Return [X, Y] of the center of cell containing provided text 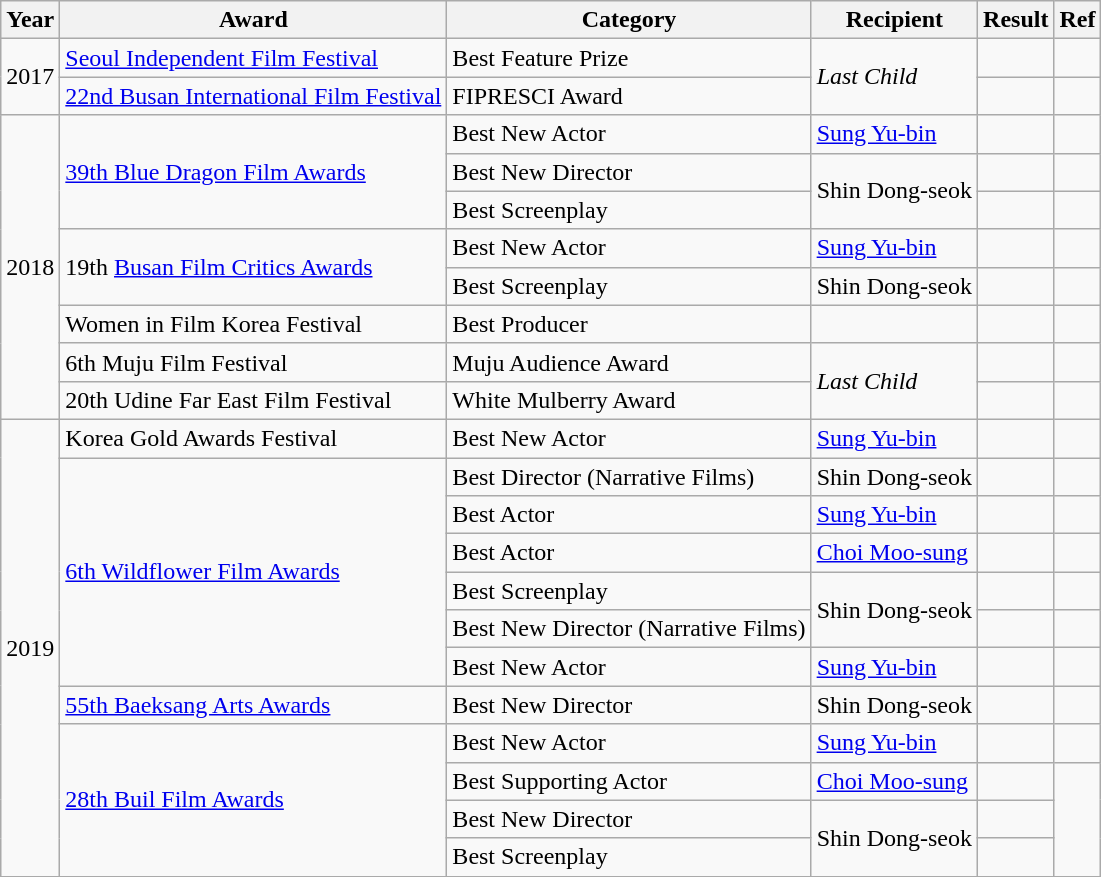
Recipient [894, 20]
White Mulberry Award [629, 400]
Year [30, 20]
22nd Busan International Film Festival [254, 96]
6th Muju Film Festival [254, 362]
Category [629, 20]
19th Busan Film Critics Awards [254, 267]
6th Wildflower Film Awards [254, 572]
Seoul Independent Film Festival [254, 58]
Muju Audience Award [629, 362]
Result [1016, 20]
Best New Director (Narrative Films) [629, 629]
2017 [30, 77]
Korea Gold Awards Festival [254, 438]
Best Director (Narrative Films) [629, 477]
Best Producer [629, 324]
55th Baeksang Arts Awards [254, 705]
Women in Film Korea Festival [254, 324]
28th Buil Film Awards [254, 800]
Best Supporting Actor [629, 781]
2019 [30, 648]
39th Blue Dragon Film Awards [254, 172]
FIPRESCI Award [629, 96]
Ref [1078, 20]
Award [254, 20]
20th Udine Far East Film Festival [254, 400]
2018 [30, 267]
Best Feature Prize [629, 58]
